Capture the cell that displays the provided text and extract its (x, y) central coordinate. 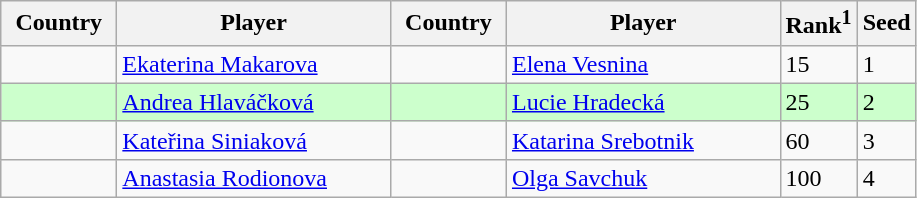
Elena Vesnina (643, 64)
100 (818, 178)
1 (886, 64)
Ekaterina Makarova (254, 64)
Andrea Hlaváčková (254, 102)
4 (886, 178)
Anastasia Rodionova (254, 178)
2 (886, 102)
15 (818, 64)
Rank1 (818, 24)
Lucie Hradecká (643, 102)
Katarina Srebotnik (643, 140)
25 (818, 102)
60 (818, 140)
Seed (886, 24)
Olga Savchuk (643, 178)
3 (886, 140)
Kateřina Siniaková (254, 140)
